Output the (X, Y) coordinate of the center of the cell containing the given text.  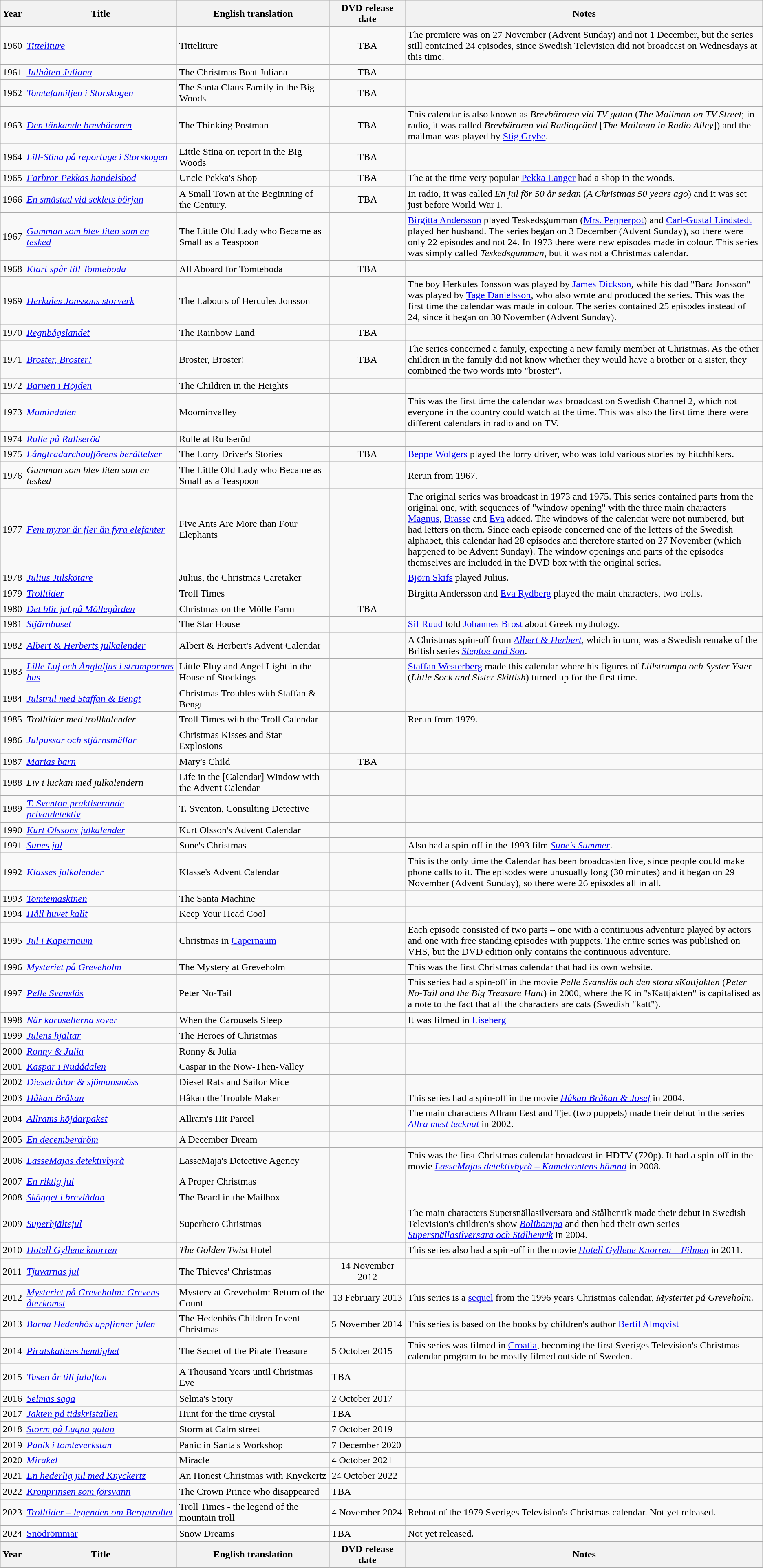
24 October 2022 (368, 1476)
The Rainbow Land (253, 333)
7 December 2020 (368, 1445)
1960 (12, 46)
The Christmas Boat Juliana (253, 72)
Not yet released. (584, 1533)
Rulle på Rullseröd (101, 439)
Sune's Christmas (253, 846)
Lill-Stina på reportage i Storskogen (101, 157)
2004 (12, 1119)
2024 (12, 1533)
Regnbågslandet (101, 333)
Albert & Herbert's Advent Calendar (253, 645)
1987 (12, 762)
Julens hjältar (101, 1035)
Klasses julkalender (101, 872)
2000 (12, 1051)
Dieselråttor & sjömansmöss (101, 1082)
Pelle Svanslös (101, 993)
Moominvalley (253, 412)
A Small Town at the Beginning of the Century. (253, 199)
Håkan the Trouble Maker (253, 1097)
Troll Times with the Troll Calendar (253, 719)
Allram's Hit Parcel (253, 1119)
7 October 2019 (368, 1429)
Julpussar och stjärnsmällar (101, 740)
Kronprinsen som försvann (101, 1491)
Marias barn (101, 762)
2018 (12, 1429)
In radio, it was called En jul för 50 år sedan (A Christmas 50 years ago) and it was set just before World War I. (584, 199)
Christmas Troubles with Staffan & Bengt (253, 698)
1982 (12, 645)
Beppe Wolgers played the lorry driver, who was told various stories by hitchhikers. (584, 454)
1995 (12, 940)
A Christmas spin-off from Albert & Herbert, which in turn, was a Swedish remake of the British series Steptoe and Son. (584, 645)
2008 (12, 1197)
The Thieves' Christmas (253, 1271)
1976 (12, 475)
1961 (12, 72)
Troll Times - the legend of the mountain troll (253, 1513)
Tjuvarnas jul (101, 1271)
1966 (12, 199)
2019 (12, 1445)
Superhero Christmas (253, 1224)
13 February 2013 (368, 1297)
1993 (12, 899)
The Lorry Driver's Stories (253, 454)
Skägget i brevlådan (101, 1197)
Klart spår till Tomteboda (101, 269)
Tomtemaskinen (101, 899)
2021 (12, 1476)
T. Sventon praktiserande privatdetektiv (101, 809)
Kaspar i Nudådalen (101, 1066)
2006 (12, 1161)
Panik i tomteverkstan (101, 1445)
1975 (12, 454)
Selmas saga (101, 1398)
2012 (12, 1297)
This series also had a spin-off in the movie Hotell Gyllene Knorren – Filmen in 2011. (584, 1250)
Peter No-Tail (253, 993)
Mary's Child (253, 762)
1983 (12, 672)
Little Eluy and Angel Light in the House of Stockings (253, 672)
The Secret of the Pirate Treasure (253, 1350)
1985 (12, 719)
The Star House (253, 624)
The Santa Claus Family in the Big Woods (253, 93)
This was the first Christmas calendar broadcast in HDTV (720p). It had a spin-off in the movie LasseMajas detektivbyrå – Kameleontens hämnd in 2008. (584, 1161)
Hunt for the time crystal (253, 1414)
All Aboard for Tomteboda (253, 269)
Sunes jul (101, 846)
Little Stina on report in the Big Woods (253, 157)
1991 (12, 846)
Keep Your Head Cool (253, 914)
LasseMaja's Detective Agency (253, 1161)
The Golden Twist Hotel (253, 1250)
Barna Hedenhös uppfinner julen (101, 1324)
The Santa Machine (253, 899)
Diesel Rats and Sailor Mice (253, 1082)
A Proper Christmas (253, 1182)
Hotell Gyllene knorren (101, 1250)
1986 (12, 740)
Julius Julskötare (101, 578)
Troll Times (253, 593)
En riktig jul (101, 1182)
Birgitta Andersson and Eva Rydberg played the main characters, two trolls. (584, 593)
The Hedenhös Children Invent Christmas (253, 1324)
4 November 2024 (368, 1513)
2017 (12, 1414)
Life in the [Calendar] Window with the Advent Calendar (253, 782)
An Honest Christmas with Knyckertz (253, 1476)
Panic in Santa's Workshop (253, 1445)
Jul i Kapernaum (101, 940)
Stjärnhuset (101, 624)
2022 (12, 1491)
Mysteriet på Greveholm (101, 967)
Storm at Calm street (253, 1429)
Rulle at Rullseröd (253, 439)
This was the first Christmas calendar that had its own website. (584, 967)
Trolltider med trollkalender (101, 719)
Mystery at Greveholm: Return of the Count (253, 1297)
Lille Luj och Änglaljus i strumpornas hus (101, 672)
1979 (12, 593)
En hederlig jul med Knyckertz (101, 1476)
En decemberdröm (101, 1140)
Snow Dreams (253, 1533)
1997 (12, 993)
4 October 2021 (368, 1460)
2007 (12, 1182)
Rerun from 1967. (584, 475)
2001 (12, 1066)
1973 (12, 412)
Julius, the Christmas Caretaker (253, 578)
1988 (12, 782)
Det blir jul på Möllegården (101, 609)
1996 (12, 967)
1994 (12, 914)
Trolltider (101, 593)
Mysteriet på Greveholm: Grevens återkomst (101, 1297)
1971 (12, 359)
Långtradarchaufförens berättelser (101, 454)
2014 (12, 1350)
T. Sventon, Consulting Detective (253, 809)
1978 (12, 578)
Herkules Jonssons storverk (101, 301)
2016 (12, 1398)
The Beard in the Mailbox (253, 1197)
Tusen år till julafton (101, 1377)
Caspar in the Now-Then-Valley (253, 1066)
Kurt Olssons julkalender (101, 830)
2015 (12, 1377)
The Crown Prince who disappeared (253, 1491)
Piratskattens hemlighet (101, 1350)
Sif Ruud told Johannes Brost about Greek mythology. (584, 624)
5 October 2015 (368, 1350)
The Thinking Postman (253, 125)
When the Carousels Sleep (253, 1020)
2020 (12, 1460)
2003 (12, 1097)
This series is a sequel from the 1996 years Christmas calendar, Mysteriet på Greveholm. (584, 1297)
Superhjältejul (101, 1224)
Reboot of the 1979 Sveriges Television's Christmas calendar. Not yet released. (584, 1513)
1970 (12, 333)
Selma's Story (253, 1398)
Christmas in Capernaum (253, 940)
Fem myror är fler än fyra elefanter (101, 529)
1998 (12, 1020)
It was filmed in Liseberg (584, 1020)
Kurt Olsson's Advent Calendar (253, 830)
2023 (12, 1513)
Håll huvet kallt (101, 914)
1980 (12, 609)
1981 (12, 624)
2013 (12, 1324)
Mirakel (101, 1460)
Also had a spin-off in the 1993 film Sune's Summer. (584, 846)
Trolltider – legenden om Bergatrollet (101, 1513)
The Heroes of Christmas (253, 1035)
Björn Skifs played Julius. (584, 578)
2002 (12, 1082)
2005 (12, 1140)
Storm på Lugna gatan (101, 1429)
1962 (12, 93)
Barnen i Höjden (101, 386)
Mumindalen (101, 412)
1968 (12, 269)
Miracle (253, 1460)
Håkan Bråkan (101, 1097)
1999 (12, 1035)
1972 (12, 386)
2011 (12, 1271)
Rerun from 1979. (584, 719)
1977 (12, 529)
Liv i luckan med julkalendern (101, 782)
1963 (12, 125)
En småstad vid seklets början (101, 199)
LasseMajas detektivbyrå (101, 1161)
1989 (12, 809)
Five Ants Are More than Four Elephants (253, 529)
Allrams höjdarpaket (101, 1119)
Julstrul med Staffan & Bengt (101, 698)
A Thousand Years until Christmas Eve (253, 1377)
1990 (12, 830)
1992 (12, 872)
1974 (12, 439)
This series is based on the books by children's author Bertil Almqvist (584, 1324)
Den tänkande brevbäraren (101, 125)
5 November 2014 (368, 1324)
This series had a spin-off in the movie Håkan Bråkan & Josef in 2004. (584, 1097)
The Children in the Heights (253, 386)
14 November 2012 (368, 1271)
2 October 2017 (368, 1398)
När karusellerna sover (101, 1020)
1984 (12, 698)
Tomtefamiljen i Storskogen (101, 93)
Christmas Kisses and Star Explosions (253, 740)
The Labours of Hercules Jonsson (253, 301)
Snödrömmar (101, 1533)
1969 (12, 301)
Christmas on the Mölle Farm (253, 609)
The main characters Allram Eest and Tjet (two puppets) made their debut in the series Allra mest tecknat in 2002. (584, 1119)
1965 (12, 178)
Farbror Pekkas handelsbod (101, 178)
A December Dream (253, 1140)
Albert & Herberts julkalender (101, 645)
The Mystery at Greveholm (253, 967)
Uncle Pekka's Shop (253, 178)
Jakten på tidskristallen (101, 1414)
2009 (12, 1224)
Julbåten Juliana (101, 72)
1967 (12, 236)
2010 (12, 1250)
The at the time very popular Pekka Langer had a shop in the woods. (584, 178)
This series was filmed in Croatia, becoming the first Sveriges Television's Christmas calendar program to be mostly filmed outside of Sweden. (584, 1350)
Klasse's Advent Calendar (253, 872)
1964 (12, 157)
